Extract the (X, Y) coordinate from the center of the cell holding the provided text.  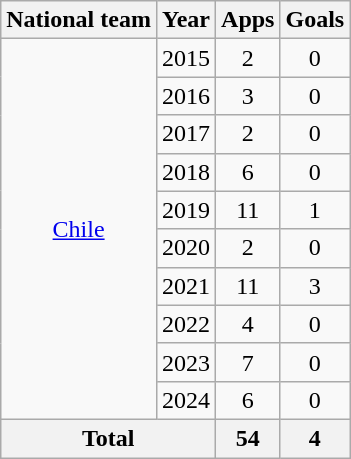
2019 (186, 210)
National team (79, 20)
54 (248, 438)
Total (108, 438)
Chile (79, 230)
7 (248, 362)
1 (315, 210)
2024 (186, 400)
Apps (248, 20)
2020 (186, 248)
Year (186, 20)
2018 (186, 172)
2016 (186, 96)
2015 (186, 58)
2021 (186, 286)
Goals (315, 20)
2017 (186, 134)
2022 (186, 324)
2023 (186, 362)
